Pinpoint the cell where the given text exists, returning its (x, y) midpoint coordinate. 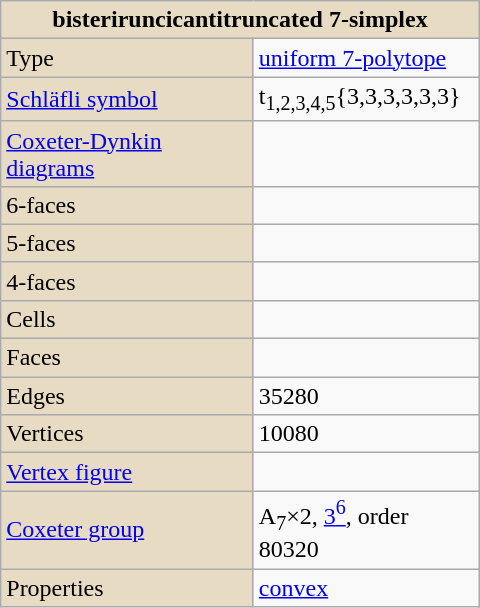
Type (128, 58)
t1,2,3,4,5{3,3,3,3,3,3} (366, 99)
Vertices (128, 434)
5-faces (128, 243)
convex (366, 588)
Vertex figure (128, 472)
4-faces (128, 281)
Schläfli symbol (128, 99)
Faces (128, 358)
6-faces (128, 205)
uniform 7-polytope (366, 58)
A7×2, 36, order 80320 (366, 530)
35280 (366, 396)
10080 (366, 434)
Coxeter group (128, 530)
Properties (128, 588)
bisteriruncicantitruncated 7-simplex (240, 20)
Coxeter-Dynkin diagrams (128, 154)
Cells (128, 319)
Edges (128, 396)
